Return the (X, Y) coordinate for the center point of the cell that contains the specified text.  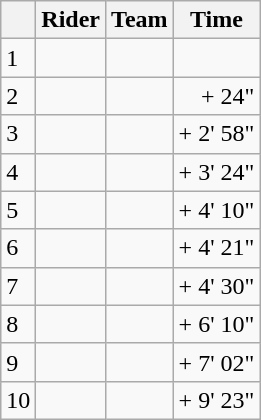
9 (18, 362)
+ 3' 24" (216, 172)
+ 9' 23" (216, 400)
+ 7' 02" (216, 362)
Time (216, 20)
8 (18, 324)
2 (18, 96)
+ 4' 21" (216, 248)
Rider (71, 20)
10 (18, 400)
+ 4' 10" (216, 210)
4 (18, 172)
+ 6' 10" (216, 324)
1 (18, 58)
+ 2' 58" (216, 134)
7 (18, 286)
Team (140, 20)
5 (18, 210)
3 (18, 134)
+ 24" (216, 96)
+ 4' 30" (216, 286)
6 (18, 248)
